Capture the cell that displays the provided text and extract its (x, y) central coordinate. 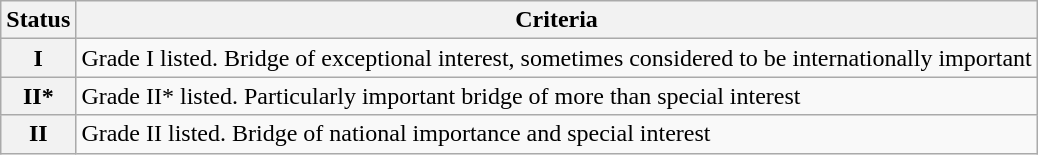
II (38, 134)
Grade I listed. Bridge of exceptional interest, sometimes considered to be internationally important (556, 58)
II* (38, 96)
Grade II listed. Bridge of national importance and special interest (556, 134)
Criteria (556, 20)
I (38, 58)
Status (38, 20)
Grade II* listed. Particularly important bridge of more than special interest (556, 96)
